From the cell containing the given text, extract its center point as (x, y) coordinate. 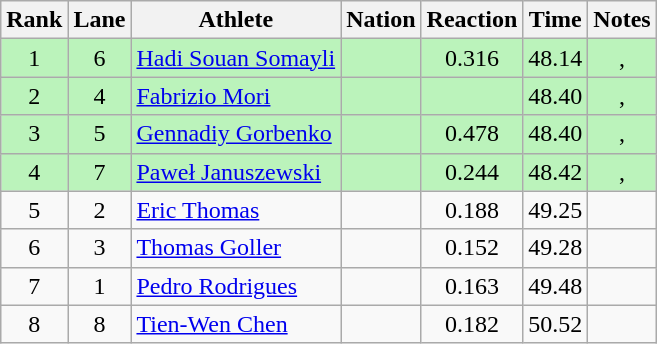
Fabrizio Mori (236, 96)
0.182 (472, 324)
50.52 (556, 324)
48.42 (556, 172)
Gennadiy Gorbenko (236, 134)
49.28 (556, 248)
Time (556, 20)
49.48 (556, 286)
49.25 (556, 210)
Lane (100, 20)
Tien-Wen Chen (236, 324)
0.188 (472, 210)
0.478 (472, 134)
Reaction (472, 20)
Notes (622, 20)
0.163 (472, 286)
0.316 (472, 58)
Athlete (236, 20)
48.14 (556, 58)
Hadi Souan Somayli (236, 58)
0.152 (472, 248)
Paweł Januszewski (236, 172)
Eric Thomas (236, 210)
Rank (34, 20)
0.244 (472, 172)
Thomas Goller (236, 248)
Nation (381, 20)
Pedro Rodrigues (236, 286)
